Search for the cell housing the specified text and yield its (X, Y) center coordinate. 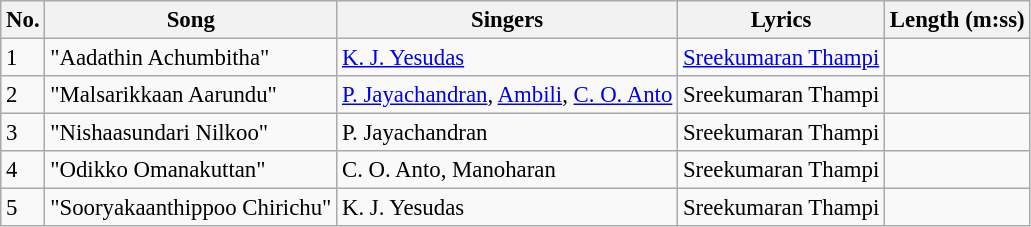
"Aadathin Achumbitha" (191, 58)
3 (23, 133)
C. O. Anto, Manoharan (508, 170)
No. (23, 20)
P. Jayachandran, Ambili, C. O. Anto (508, 95)
Singers (508, 20)
"Sooryakaanthippoo Chirichu" (191, 208)
Song (191, 20)
1 (23, 58)
4 (23, 170)
P. Jayachandran (508, 133)
"Malsarikkaan Aarundu" (191, 95)
"Nishaasundari Nilkoo" (191, 133)
2 (23, 95)
Length (m:ss) (958, 20)
Lyrics (782, 20)
5 (23, 208)
"Odikko Omanakuttan" (191, 170)
